Search for the cell housing the specified text and yield its (X, Y) center coordinate. 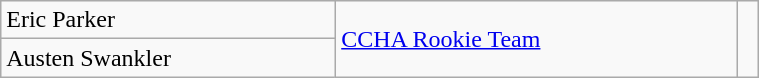
Eric Parker (168, 20)
CCHA Rookie Team (536, 39)
Austen Swankler (168, 58)
